Search for the cell housing the specified text and yield its [X, Y] center coordinate. 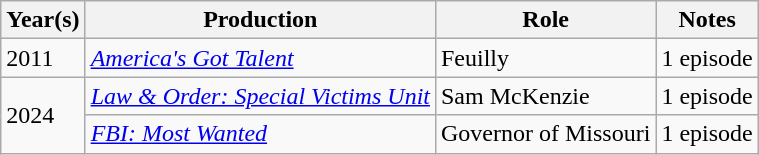
2011 [43, 58]
Notes [707, 20]
Law & Order: Special Victims Unit [260, 96]
2024 [43, 115]
Year(s) [43, 20]
Production [260, 20]
America's Got Talent [260, 58]
FBI: Most Wanted [260, 134]
Sam McKenzie [545, 96]
Role [545, 20]
Governor of Missouri [545, 134]
Feuilly [545, 58]
